Scan for the cell matching the given text and deliver its (X, Y) coordinate at center. 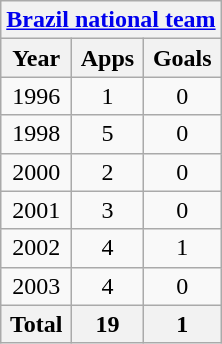
2000 (36, 172)
Apps (108, 58)
1996 (36, 96)
2003 (36, 286)
5 (108, 134)
Goals (182, 58)
1998 (36, 134)
2 (108, 172)
2002 (36, 248)
Year (36, 58)
19 (108, 324)
3 (108, 210)
Brazil national team (111, 20)
Total (36, 324)
2001 (36, 210)
